Identify which cell holds the provided text, then report its [x, y] central coordinate. 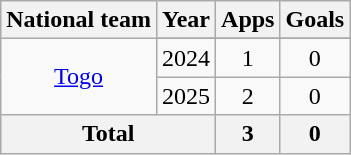
Goals [315, 20]
National team [79, 20]
Total [108, 134]
3 [248, 134]
1 [248, 58]
2025 [186, 96]
2 [248, 96]
Togo [79, 77]
Year [186, 20]
2024 [186, 58]
Apps [248, 20]
